Return the (X, Y) coordinate for the center point of the cell that contains the specified text.  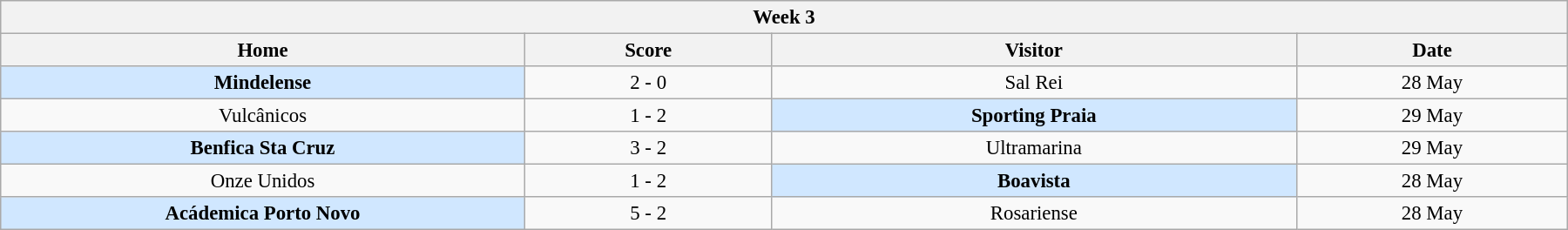
3 - 2 (648, 148)
Acádemica Porto Novo (263, 213)
Mindelense (263, 83)
2 - 0 (648, 83)
Benfica Sta Cruz (263, 148)
Onze Unidos (263, 181)
Boavista (1033, 181)
Vulcânicos (263, 116)
Home (263, 51)
Week 3 (784, 17)
Visitor (1033, 51)
Ultramarina (1033, 148)
Sporting Praia (1033, 116)
5 - 2 (648, 213)
Rosariense (1033, 213)
Score (648, 51)
Date (1432, 51)
Sal Rei (1033, 83)
